Return the [X, Y] coordinate for the center point of the cell that contains the specified text.  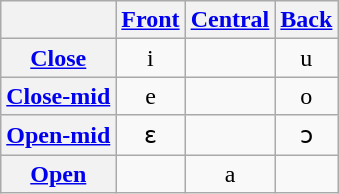
Close [58, 58]
Open [58, 173]
Front [150, 20]
Open-mid [58, 135]
a [230, 173]
u [306, 58]
Back [306, 20]
e [150, 96]
ɔ [306, 135]
Central [230, 20]
o [306, 96]
Close-mid [58, 96]
ɛ [150, 135]
i [150, 58]
